Extract the [X, Y] coordinate from the center of the cell holding the provided text.  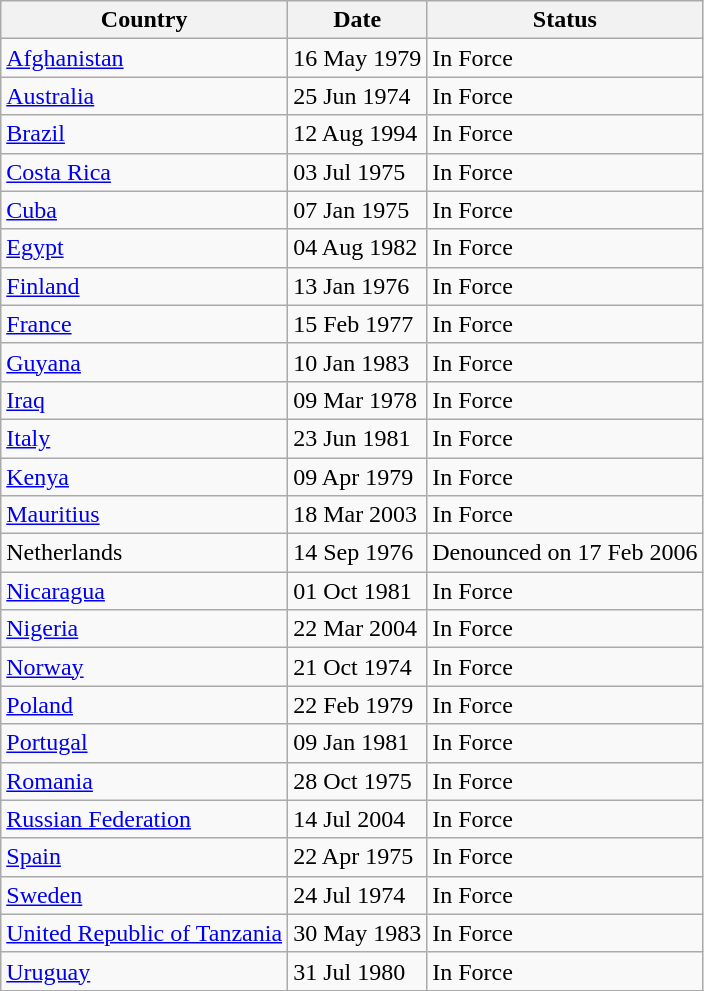
14 Jul 2004 [358, 819]
09 Apr 1979 [358, 477]
04 Aug 1982 [358, 248]
France [144, 324]
28 Oct 1975 [358, 781]
09 Mar 1978 [358, 400]
Portugal [144, 743]
Nicaragua [144, 591]
Poland [144, 705]
Russian Federation [144, 819]
01 Oct 1981 [358, 591]
Iraq [144, 400]
Spain [144, 857]
30 May 1983 [358, 933]
Denounced on 17 Feb 2006 [565, 553]
Guyana [144, 362]
Country [144, 20]
24 Jul 1974 [358, 895]
12 Aug 1994 [358, 134]
Cuba [144, 210]
31 Jul 1980 [358, 971]
Mauritius [144, 515]
13 Jan 1976 [358, 286]
18 Mar 2003 [358, 515]
Netherlands [144, 553]
14 Sep 1976 [358, 553]
22 Feb 1979 [358, 705]
Egypt [144, 248]
15 Feb 1977 [358, 324]
Uruguay [144, 971]
Nigeria [144, 629]
Sweden [144, 895]
Brazil [144, 134]
United Republic of Tanzania [144, 933]
Romania [144, 781]
10 Jan 1983 [358, 362]
22 Mar 2004 [358, 629]
21 Oct 1974 [358, 667]
Costa Rica [144, 172]
22 Apr 1975 [358, 857]
Status [565, 20]
Italy [144, 438]
Finland [144, 286]
07 Jan 1975 [358, 210]
Kenya [144, 477]
09 Jan 1981 [358, 743]
Norway [144, 667]
03 Jul 1975 [358, 172]
Date [358, 20]
23 Jun 1981 [358, 438]
25 Jun 1974 [358, 96]
Australia [144, 96]
Afghanistan [144, 58]
16 May 1979 [358, 58]
